For the text-containing cell, return its midpoint in [X, Y] coordinate format. 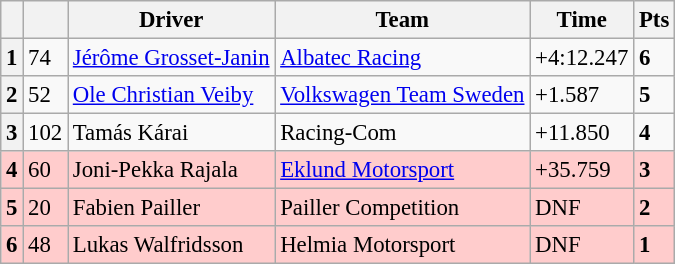
Team [402, 20]
Eklund Motorsport [402, 170]
Racing-Com [402, 133]
Joni-Pekka Rajala [172, 170]
Helmia Motorsport [402, 245]
Time [582, 20]
60 [46, 170]
52 [46, 95]
Volkswagen Team Sweden [402, 95]
74 [46, 58]
Jérôme Grosset-Janin [172, 58]
Pailler Competition [402, 208]
Albatec Racing [402, 58]
48 [46, 245]
+1.587 [582, 95]
Fabien Pailler [172, 208]
Ole Christian Veiby [172, 95]
Pts [654, 20]
102 [46, 133]
+11.850 [582, 133]
Tamás Kárai [172, 133]
+4:12.247 [582, 58]
Driver [172, 20]
Lukas Walfridsson [172, 245]
20 [46, 208]
+35.759 [582, 170]
